Return the (X, Y) coordinate for the center point of the cell that contains the specified text.  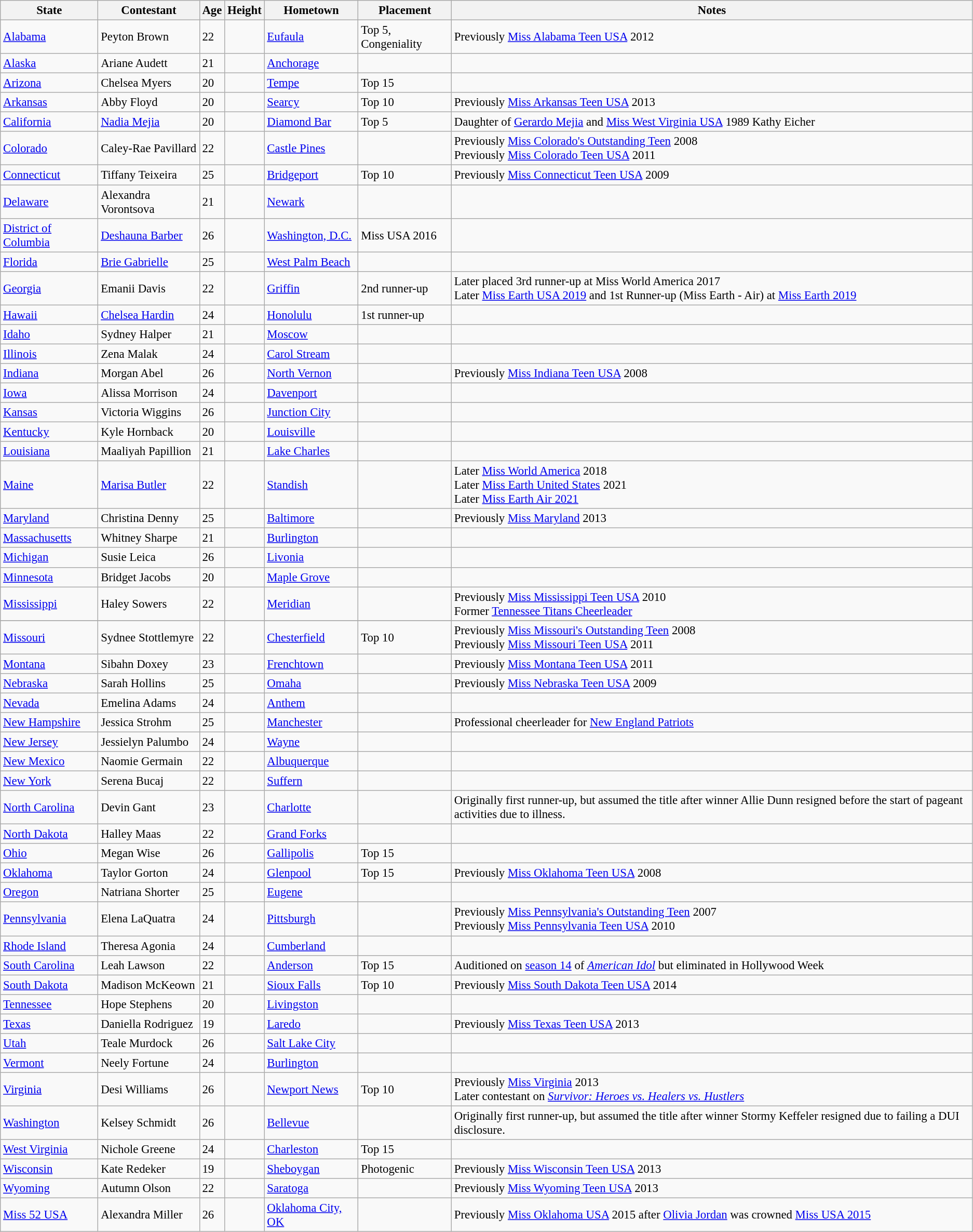
Previously Miss Missouri's Outstanding Teen 2008Previously Miss Missouri Teen USA 2011 (711, 637)
Elena LaQuatra (148, 919)
Bellevue (312, 1123)
Previously Miss Oklahoma USA 2015 after Olivia Jordan was crowned Miss USA 2015 (711, 1215)
Louisiana (49, 451)
Texas (49, 1024)
Griffin (312, 288)
Virginia (49, 1090)
Leah Lawson (148, 965)
Iowa (49, 393)
2nd runner-up (405, 288)
Desi Williams (148, 1090)
Emanii Davis (148, 288)
Sioux Falls (312, 985)
Placement (405, 10)
Previously Miss Colorado's Outstanding Teen 2008Previously Miss Colorado Teen USA 2011 (711, 149)
Grand Forks (312, 834)
Wisconsin (49, 1169)
Minnesota (49, 577)
Brie Gabrielle (148, 262)
Neely Fortune (148, 1063)
Nichole Greene (148, 1149)
Anchorage (312, 63)
Alexandra Miller (148, 1215)
Taylor Gorton (148, 873)
North Vernon (312, 373)
Alabama (49, 37)
Previously Miss Texas Teen USA 2013 (711, 1024)
Albuquerque (312, 761)
Natriana Shorter (148, 893)
Massachusetts (49, 538)
Rhode Island (49, 946)
Susie Leica (148, 558)
Washington (49, 1123)
Saratoga (312, 1188)
Later placed 3rd runner-up at Miss World America 2017Later Miss Earth USA 2019 and 1st Runner-up (Miss Earth - Air) at Miss Earth 2019 (711, 288)
Oklahoma (49, 873)
Utah (49, 1043)
Vermont (49, 1063)
Originally first runner-up, but assumed the title after winner Stormy Keffeler resigned due to failing a DUI disclosure. (711, 1123)
Teale Murdock (148, 1043)
Eugene (312, 893)
Diamond Bar (312, 122)
Montana (49, 664)
North Carolina (49, 807)
Previously Miss Connecticut Teen USA 2009 (711, 175)
Zena Malak (148, 354)
Haley Sowers (148, 604)
Idaho (49, 334)
Maple Grove (312, 577)
Sheboygan (312, 1169)
Oklahoma City, OK (312, 1215)
Salt Lake City (312, 1043)
Miss 52 USA (49, 1215)
Previously Miss Arkansas Teen USA 2013 (711, 102)
Whitney Sharpe (148, 538)
Arkansas (49, 102)
Miss USA 2016 (405, 235)
Ohio (49, 853)
Tennessee (49, 1004)
Eufaula (312, 37)
Serena Bucaj (148, 781)
Previously Miss Maryland 2013 (711, 518)
Georgia (49, 288)
West Palm Beach (312, 262)
Frenchtown (312, 664)
Standish (312, 485)
Illinois (49, 354)
Devin Gant (148, 807)
Laredo (312, 1024)
Professional cheerleader for New England Patriots (711, 722)
Wayne (312, 742)
Originally first runner-up, but assumed the title after winner Allie Dunn resigned before the start of pageant activities due to illness. (711, 807)
Hometown (312, 10)
Pittsburgh (312, 919)
Previously Miss Alabama Teen USA 2012 (711, 37)
Caley-Rae Pavillard (148, 149)
Top 5, Congeniality (405, 37)
Newark (312, 202)
Glenpool (312, 873)
Lake Charles (312, 451)
Meridian (312, 604)
Indiana (49, 373)
Missouri (49, 637)
Previously Miss Wisconsin Teen USA 2013 (711, 1169)
Castle Pines (312, 149)
Victoria Wiggins (148, 412)
State (49, 10)
Morgan Abel (148, 373)
Kyle Hornback (148, 432)
Gallipolis (312, 853)
Nadia Mejia (148, 122)
Maaliyah Papillion (148, 451)
Later Miss World America 2018Later Miss Earth United States 2021Later Miss Earth Air 2021 (711, 485)
Previously Miss Wyoming Teen USA 2013 (711, 1188)
Livingston (312, 1004)
New Mexico (49, 761)
Florida (49, 262)
Colorado (49, 149)
Previously Miss Montana Teen USA 2011 (711, 664)
Michigan (49, 558)
Anthem (312, 703)
Suffern (312, 781)
Photogenic (405, 1169)
Megan Wise (148, 853)
Sarah Hollins (148, 684)
Peyton Brown (148, 37)
Daniella Rodriguez (148, 1024)
Livonia (312, 558)
Omaha (312, 684)
New Hampshire (49, 722)
District of Columbia (49, 235)
Kate Redeker (148, 1169)
Bridget Jacobs (148, 577)
Naomie Germain (148, 761)
Charleston (312, 1149)
Manchester (312, 722)
Top 5 (405, 122)
South Carolina (49, 965)
Previously Miss Nebraska Teen USA 2009 (711, 684)
Junction City (312, 412)
Connecticut (49, 175)
Theresa Agonia (148, 946)
Honolulu (312, 315)
Oregon (49, 893)
Pennsylvania (49, 919)
Washington, D.C. (312, 235)
New Jersey (49, 742)
Kansas (49, 412)
Maine (49, 485)
Kelsey Schmidt (148, 1123)
Previously Miss Mississippi Teen USA 2010Former Tennessee Titans Cheerleader (711, 604)
Sibahn Doxey (148, 664)
Previously Miss Indiana Teen USA 2008 (711, 373)
Abby Floyd (148, 102)
1st runner-up (405, 315)
Bridgeport (312, 175)
Mississippi (49, 604)
Chelsea Myers (148, 83)
Wyoming (49, 1188)
Marisa Butler (148, 485)
Baltimore (312, 518)
Height (245, 10)
Notes (711, 10)
Hope Stephens (148, 1004)
Age (212, 10)
West Virginia (49, 1149)
Tiffany Teixeira (148, 175)
Halley Maas (148, 834)
South Dakota (49, 985)
Hawaii (49, 315)
Madison McKeown (148, 985)
Jessielyn Palumbo (148, 742)
Kentucky (49, 432)
Daughter of Gerardo Mejia and Miss West Virginia USA 1989 Kathy Eicher (711, 122)
Contestant (148, 10)
Emelina Adams (148, 703)
Arizona (49, 83)
Nevada (49, 703)
Davenport (312, 393)
Chesterfield (312, 637)
Maryland (49, 518)
Searcy (312, 102)
Ariane Audett (148, 63)
Christina Denny (148, 518)
Jessica Strohm (148, 722)
Previously Miss Oklahoma Teen USA 2008 (711, 873)
Previously Miss South Dakota Teen USA 2014 (711, 985)
Newport News (312, 1090)
Moscow (312, 334)
Delaware (49, 202)
Sydney Halper (148, 334)
Cumberland (312, 946)
Carol Stream (312, 354)
Louisville (312, 432)
North Dakota (49, 834)
Alaska (49, 63)
Previously Miss Virginia 2013Later contestant on Survivor: Heroes vs. Healers vs. Hustlers (711, 1090)
Autumn Olson (148, 1188)
Sydnee Stottlemyre (148, 637)
Anderson (312, 965)
California (49, 122)
Chelsea Hardin (148, 315)
Nebraska (49, 684)
Charlotte (312, 807)
Alissa Morrison (148, 393)
Auditioned on season 14 of American Idol but eliminated in Hollywood Week (711, 965)
New York (49, 781)
Alexandra Vorontsova (148, 202)
Tempe (312, 83)
Previously Miss Pennsylvania's Outstanding Teen 2007Previously Miss Pennsylvania Teen USA 2010 (711, 919)
Deshauna Barber (148, 235)
